Pinpoint the cell where the given text exists, returning its [X, Y] midpoint coordinate. 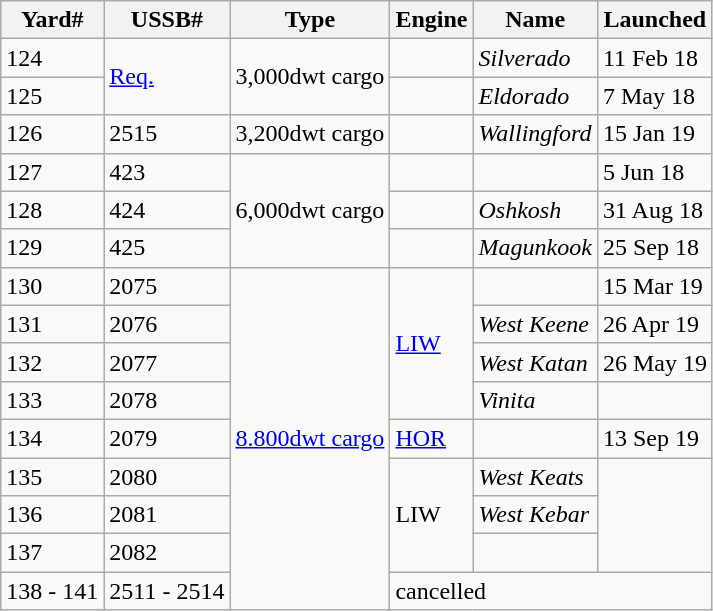
West Kebar [535, 515]
8.800dwt cargo [310, 438]
134 [52, 438]
125 [52, 96]
West Katan [535, 362]
5 Jun 18 [654, 172]
132 [52, 362]
15 Jan 19 [654, 134]
Oshkosh [535, 210]
2515 [167, 134]
Req. [167, 77]
Vinita [535, 400]
HOR [432, 438]
2076 [167, 324]
Silverado [535, 58]
13 Sep 19 [654, 438]
Name [535, 20]
Yard# [52, 20]
2080 [167, 477]
129 [52, 248]
6,000dwt cargo [310, 210]
130 [52, 286]
2082 [167, 553]
136 [52, 515]
25 Sep 18 [654, 248]
7 May 18 [654, 96]
Engine [432, 20]
Magunkook [535, 248]
137 [52, 553]
Wallingford [535, 134]
31 Aug 18 [654, 210]
26 Apr 19 [654, 324]
Type [310, 20]
West Keene [535, 324]
cancelled [551, 591]
138 - 141 [52, 591]
USSB# [167, 20]
127 [52, 172]
15 Mar 19 [654, 286]
Launched [654, 20]
133 [52, 400]
131 [52, 324]
135 [52, 477]
3,200dwt cargo [310, 134]
Eldorado [535, 96]
2081 [167, 515]
423 [167, 172]
126 [52, 134]
2075 [167, 286]
26 May 19 [654, 362]
West Keats [535, 477]
425 [167, 248]
2078 [167, 400]
424 [167, 210]
2079 [167, 438]
2511 - 2514 [167, 591]
128 [52, 210]
11 Feb 18 [654, 58]
2077 [167, 362]
3,000dwt cargo [310, 77]
124 [52, 58]
